Determine the [X, Y] coordinate at the center of the cell enclosing the given text.  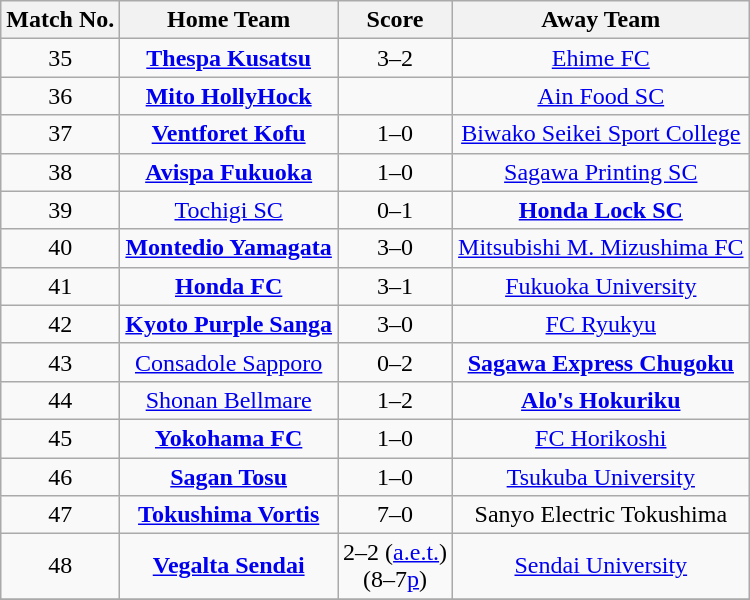
Away Team [601, 20]
37 [60, 134]
38 [60, 172]
Sanyo Electric Tokushima [601, 515]
1–2 [396, 400]
Tsukuba University [601, 477]
0–2 [396, 362]
44 [60, 400]
42 [60, 324]
41 [60, 286]
Fukuoka University [601, 286]
40 [60, 248]
0–1 [396, 210]
3–1 [396, 286]
Ehime FC [601, 58]
48 [60, 566]
43 [60, 362]
Yokohama FC [229, 438]
Honda FC [229, 286]
Biwako Seikei Sport College [601, 134]
45 [60, 438]
36 [60, 96]
Ventforet Kofu [229, 134]
Score [396, 20]
Tokushima Vortis [229, 515]
35 [60, 58]
Shonan Bellmare [229, 400]
FC Horikoshi [601, 438]
46 [60, 477]
39 [60, 210]
Thespa Kusatsu [229, 58]
Sendai University [601, 566]
7–0 [396, 515]
Honda Lock SC [601, 210]
Vegalta Sendai [229, 566]
Match No. [60, 20]
Sagan Tosu [229, 477]
Alo's Hokuriku [601, 400]
Ain Food SC [601, 96]
Avispa Fukuoka [229, 172]
3–2 [396, 58]
2–2 (a.e.t.)(8–7p) [396, 566]
Sagawa Express Chugoku [601, 362]
47 [60, 515]
Sagawa Printing SC [601, 172]
Mito HollyHock [229, 96]
Mitsubishi M. Mizushima FC [601, 248]
Home Team [229, 20]
Tochigi SC [229, 210]
Consadole Sapporo [229, 362]
Montedio Yamagata [229, 248]
FC Ryukyu [601, 324]
Kyoto Purple Sanga [229, 324]
